Output the [x, y] coordinate of the center of the cell containing the given text.  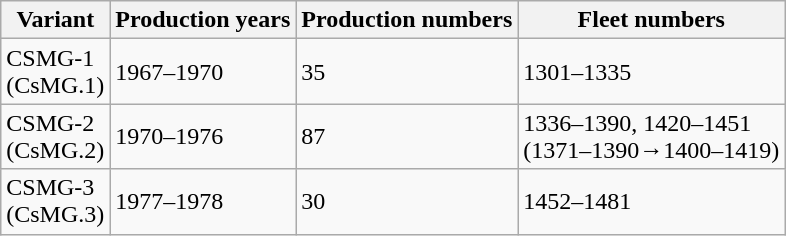
Production years [203, 20]
Production numbers [407, 20]
Variant [56, 20]
1970–1976 [203, 136]
Fleet numbers [652, 20]
1301–1335 [652, 72]
30 [407, 202]
1967–1970 [203, 72]
1977–1978 [203, 202]
1336–1390, 1420–1451(1371–1390→1400–1419) [652, 136]
CSMG-2(CsMG.2) [56, 136]
35 [407, 72]
CSMG-3(CsMG.3) [56, 202]
87 [407, 136]
CSMG-1(CsMG.1) [56, 72]
1452–1481 [652, 202]
